Scan for the cell matching the given text and deliver its (x, y) coordinate at center. 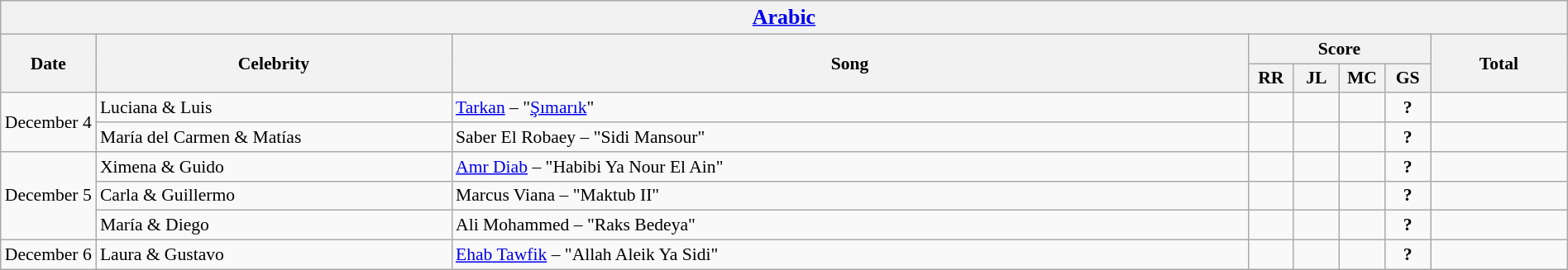
December 5 (48, 197)
Amr Diab – "Habibi Ya Nour El Ain" (850, 167)
Total (1499, 63)
Date (48, 63)
Ali Mohammed – "Raks Bedeya" (850, 225)
Laura & Gustavo (274, 255)
MC (1361, 78)
Ximena & Guido (274, 167)
Carla & Guillermo (274, 196)
Saber El Robaey – "Sidi Mansour" (850, 137)
Luciana & Luis (274, 108)
Marcus Viana – "Maktub II" (850, 196)
JL (1317, 78)
María & Diego (274, 225)
RR (1270, 78)
Score (1339, 49)
Ehab Tawfik – "Allah Aleik Ya Sidi" (850, 255)
December 6 (48, 255)
Song (850, 63)
Celebrity (274, 63)
December 4 (48, 122)
Tarkan – "Şımarık" (850, 108)
María del Carmen & Matías (274, 137)
GS (1408, 78)
Arabic (784, 17)
